Scan for the cell matching the given text and deliver its (x, y) coordinate at center. 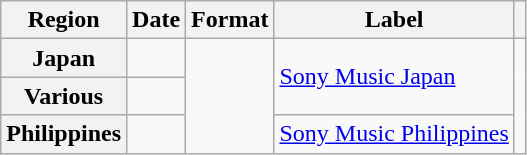
Format (230, 20)
Various (64, 96)
Sony Music Philippines (394, 134)
Japan (64, 58)
Label (394, 20)
Sony Music Japan (394, 77)
Philippines (64, 134)
Date (156, 20)
Region (64, 20)
